Identify which cell holds the provided text, then report its [X, Y] central coordinate. 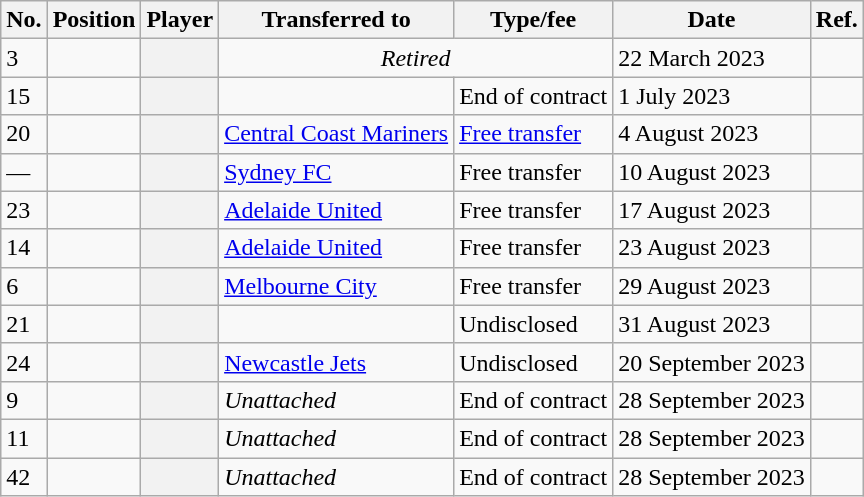
1 July 2023 [712, 96]
15 [24, 96]
31 August 2023 [712, 324]
Retired [416, 58]
4 August 2023 [712, 134]
— [24, 172]
Transferred to [336, 20]
42 [24, 477]
9 [24, 400]
11 [24, 438]
Melbourne City [336, 286]
24 [24, 362]
17 August 2023 [712, 210]
23 [24, 210]
Central Coast Mariners [336, 134]
Ref. [836, 20]
Date [712, 20]
Newcastle Jets [336, 362]
Position [94, 20]
Sydney FC [336, 172]
21 [24, 324]
6 [24, 286]
10 August 2023 [712, 172]
20 September 2023 [712, 362]
23 August 2023 [712, 248]
No. [24, 20]
3 [24, 58]
29 August 2023 [712, 286]
Type/fee [534, 20]
14 [24, 248]
Player [180, 20]
22 March 2023 [712, 58]
20 [24, 134]
